Return the [X, Y] coordinate for the center point of the cell that contains the specified text.  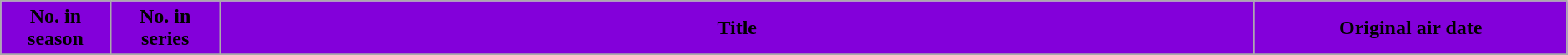
No. inseason [55, 28]
No. inseries [165, 28]
Title [737, 28]
Original air date [1410, 28]
